Locate the cell with the specified text and output its (x, y) center coordinate. 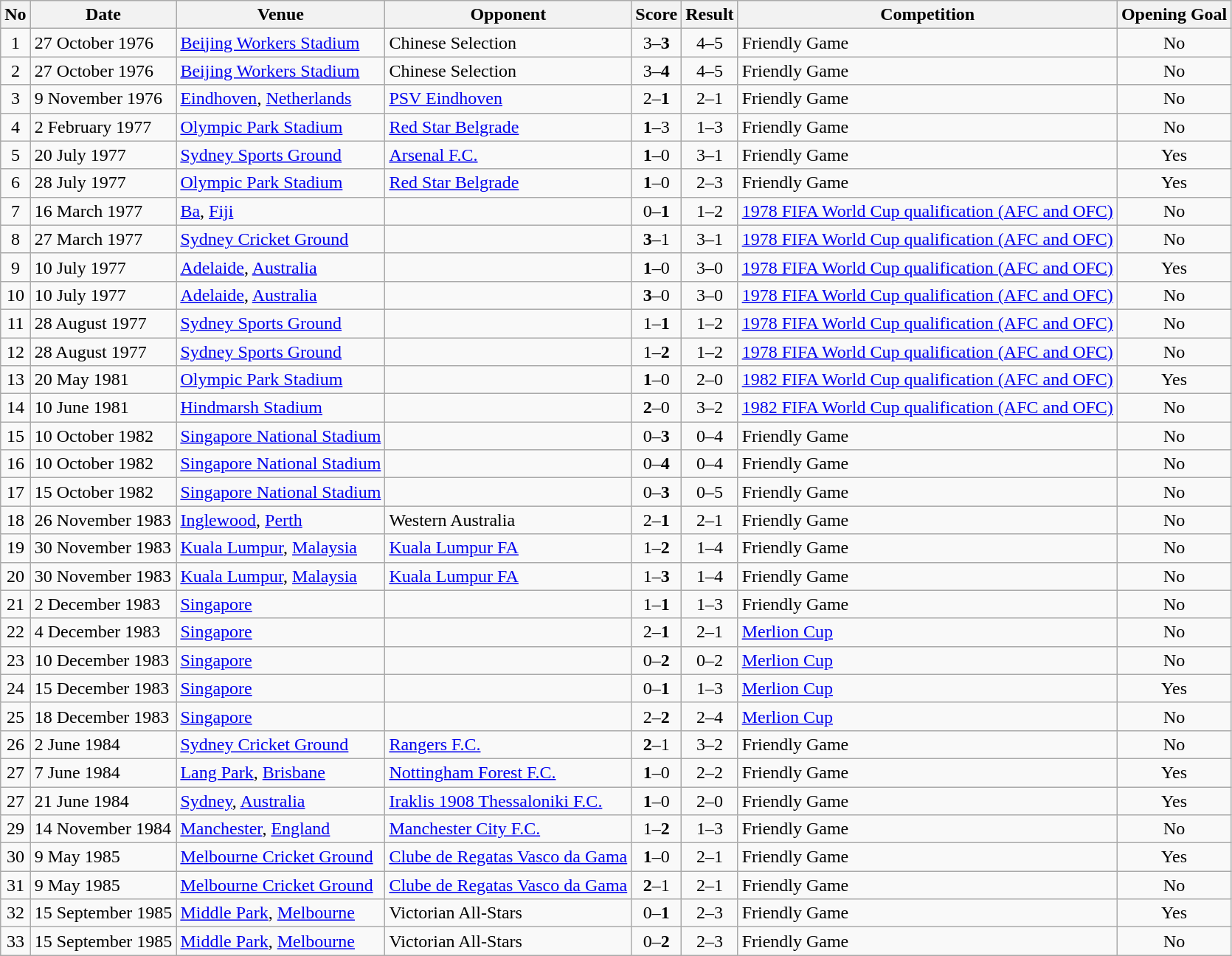
10 June 1981 (103, 408)
26 November 1983 (103, 520)
32 (15, 913)
7 June 1984 (103, 772)
20 July 1977 (103, 155)
11 (15, 323)
29 (15, 829)
23 (15, 660)
25 (15, 716)
PSV Eindhoven (508, 99)
19 (15, 548)
Hindmarsh Stadium (280, 408)
Opponent (508, 15)
Manchester, England (280, 829)
Western Australia (508, 520)
7 (15, 211)
18 (15, 520)
0–5 (710, 492)
27 March 1977 (103, 239)
6 (15, 183)
30 (15, 857)
18 December 1983 (103, 716)
20 (15, 576)
17 (15, 492)
Ba, Fiji (280, 211)
3 (15, 99)
Venue (280, 15)
3–3 (657, 43)
Sydney, Australia (280, 800)
15 December 1983 (103, 688)
Rangers F.C. (508, 744)
2–4 (710, 716)
Score (657, 15)
28 July 1977 (103, 183)
Nottingham Forest F.C. (508, 772)
8 (15, 239)
Eindhoven, Netherlands (280, 99)
Arsenal F.C. (508, 155)
9 November 1976 (103, 99)
33 (15, 941)
2 June 1984 (103, 744)
Date (103, 15)
Iraklis 1908 Thessaloniki F.C. (508, 800)
14 November 1984 (103, 829)
12 (15, 352)
26 (15, 744)
2 December 1983 (103, 604)
1 (15, 43)
10 December 1983 (103, 660)
Inglewood, Perth (280, 520)
14 (15, 408)
22 (15, 632)
15 October 1982 (103, 492)
2 February 1977 (103, 127)
31 (15, 885)
10 (15, 295)
Competition (927, 15)
Lang Park, Brisbane (280, 772)
16 March 1977 (103, 211)
16 (15, 464)
9 (15, 267)
21 June 1984 (103, 800)
21 (15, 604)
2 (15, 71)
5 (15, 155)
4 (15, 127)
Opening Goal (1174, 15)
Result (710, 15)
13 (15, 380)
24 (15, 688)
3–4 (657, 71)
20 May 1981 (103, 380)
4 December 1983 (103, 632)
Manchester City F.C. (508, 829)
15 (15, 436)
